Locate the cell with the specified text and output its (X, Y) center coordinate. 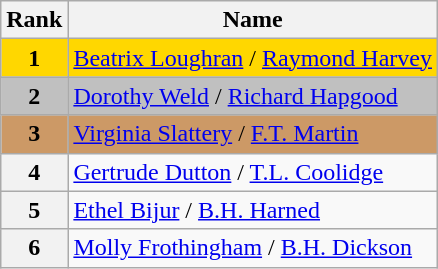
4 (34, 172)
Beatrix Loughran / Raymond Harvey (253, 58)
6 (34, 248)
5 (34, 210)
Rank (34, 20)
Dorothy Weld / Richard Hapgood (253, 96)
3 (34, 134)
2 (34, 96)
Molly Frothingham / B.H. Dickson (253, 248)
Ethel Bijur / B.H. Harned (253, 210)
Virginia Slattery / F.T. Martin (253, 134)
Name (253, 20)
1 (34, 58)
Gertrude Dutton / T.L. Coolidge (253, 172)
